Identify which cell holds the provided text, then report its (x, y) central coordinate. 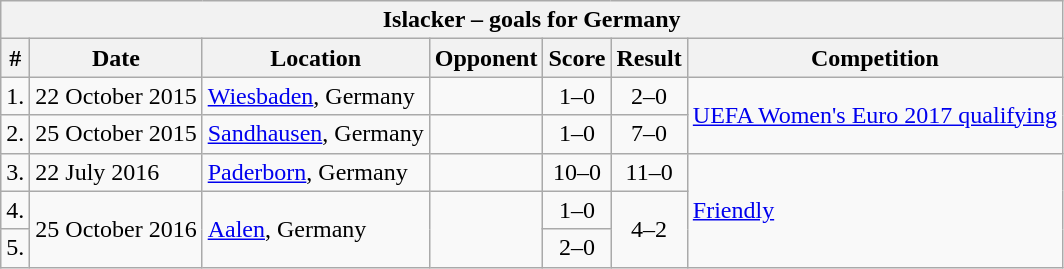
Wiesbaden, Germany (316, 96)
Aalen, Germany (316, 229)
10–0 (577, 172)
4. (16, 210)
5. (16, 248)
7–0 (649, 134)
Result (649, 58)
3. (16, 172)
Sandhausen, Germany (316, 134)
Friendly (874, 210)
UEFA Women's Euro 2017 qualifying (874, 115)
Paderborn, Germany (316, 172)
Date (116, 58)
22 July 2016 (116, 172)
Islacker – goals for Germany (532, 20)
Location (316, 58)
4–2 (649, 229)
11–0 (649, 172)
1. (16, 96)
2. (16, 134)
# (16, 58)
22 October 2015 (116, 96)
25 October 2015 (116, 134)
Opponent (486, 58)
Score (577, 58)
Competition (874, 58)
25 October 2016 (116, 229)
